Find where the given text appears and provide that cell's center as [x, y] coordinate. 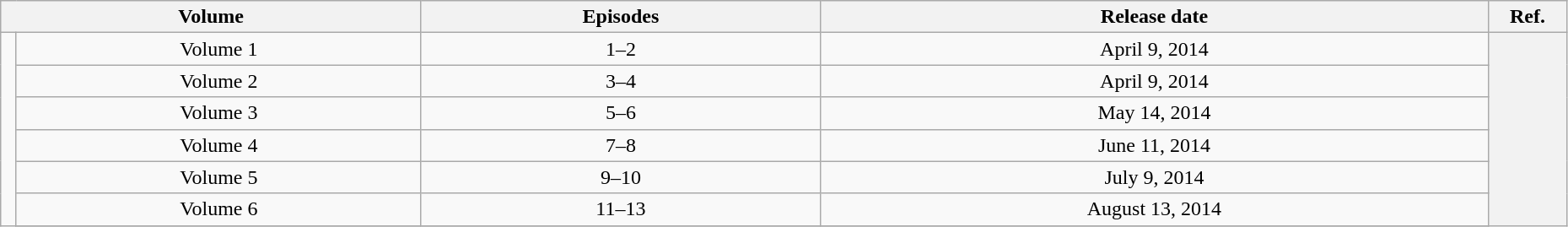
7–8 [621, 145]
August 13, 2014 [1154, 209]
June 11, 2014 [1154, 145]
Ref. [1528, 17]
Volume 6 [218, 209]
May 14, 2014 [1154, 113]
9–10 [621, 177]
3–4 [621, 81]
Volume 5 [218, 177]
5–6 [621, 113]
Volume 4 [218, 145]
Episodes [621, 17]
1–2 [621, 49]
July 9, 2014 [1154, 177]
11–13 [621, 209]
Volume 2 [218, 81]
Volume 3 [218, 113]
Volume [211, 17]
Release date [1154, 17]
Volume 1 [218, 49]
